Pinpoint the cell where the given text exists, returning its [x, y] midpoint coordinate. 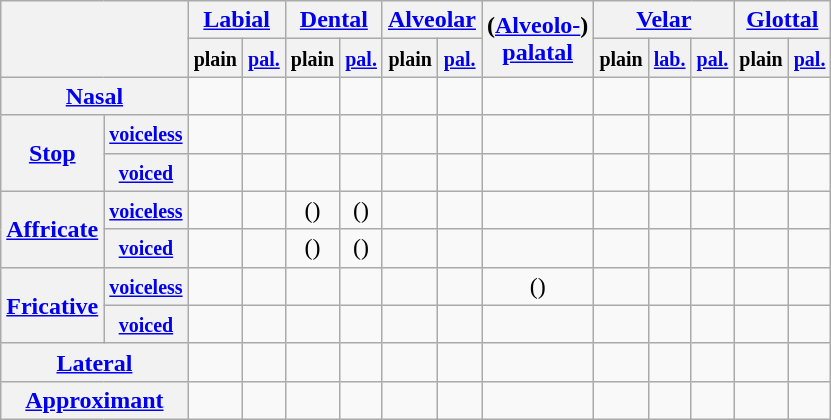
lab. [670, 58]
Stop [52, 153]
Velar [664, 20]
Approximant [94, 400]
Lateral [94, 362]
Glottal [782, 20]
Nasal [94, 96]
Dental [334, 20]
(Alveolo-)palatal [538, 39]
Alveolar [432, 20]
Affricate [52, 229]
Labial [236, 20]
Fricative [52, 305]
